For the text-containing cell, return its midpoint in (x, y) coordinate format. 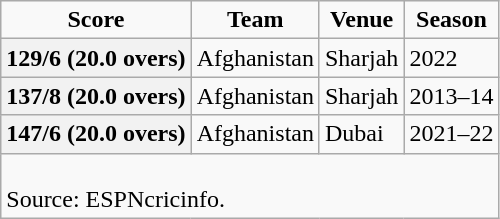
Score (96, 20)
137/8 (20.0 overs) (96, 96)
Source: ESPNcricinfo. (250, 186)
Venue (361, 20)
129/6 (20.0 overs) (96, 58)
Season (452, 20)
147/6 (20.0 overs) (96, 134)
2021–22 (452, 134)
2013–14 (452, 96)
2022 (452, 58)
Team (255, 20)
Dubai (361, 134)
